Determine the [x, y] coordinate at the center of the cell enclosing the given text.  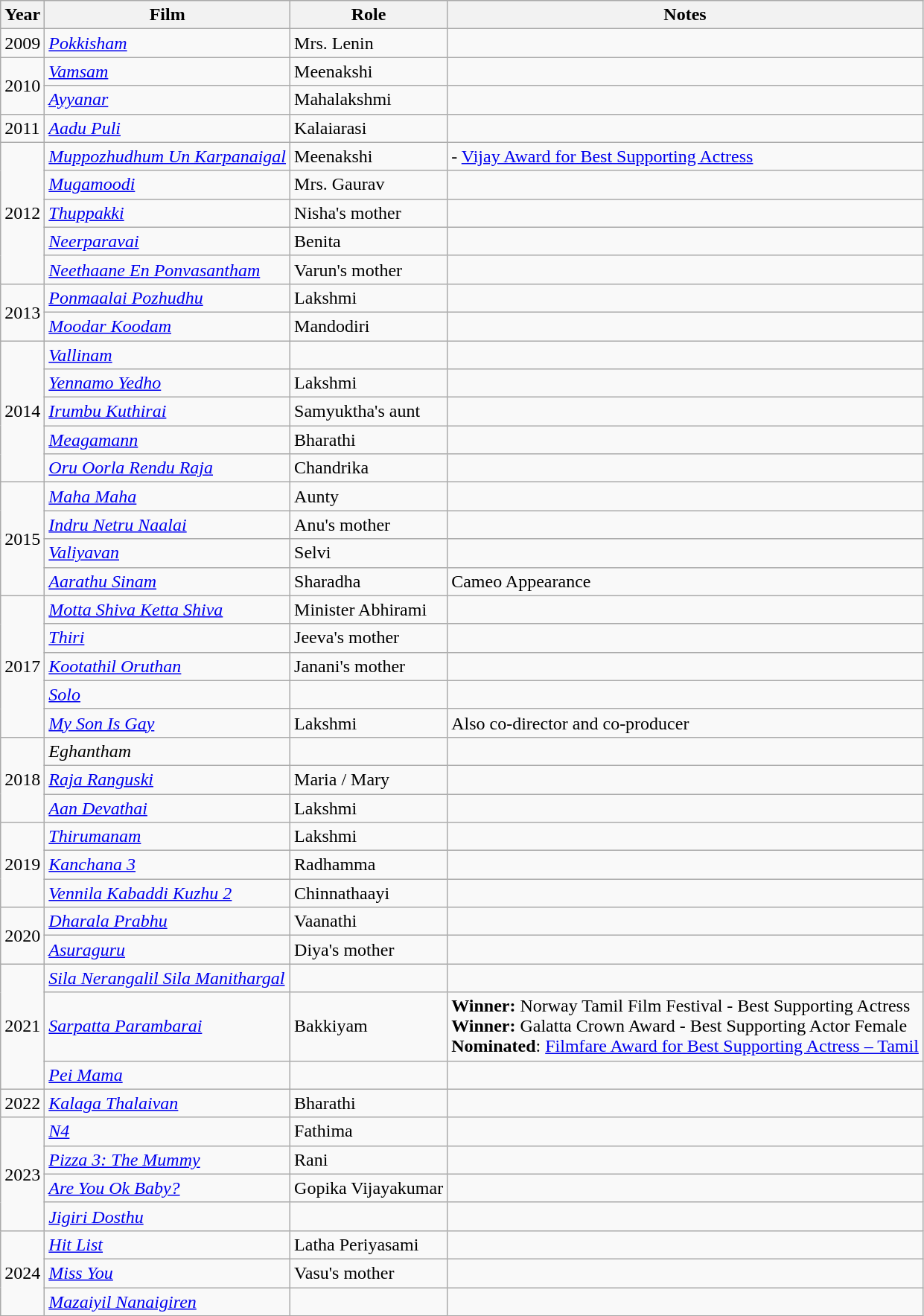
Are You Ok Baby? [168, 1188]
Also co-director and co-producer [685, 723]
2010 [22, 86]
Neerparavai [168, 241]
Gopika Vijayakumar [369, 1188]
Ayyanar [168, 100]
Meagamann [168, 440]
Pei Mama [168, 1075]
Minister Abhirami [369, 610]
2018 [22, 779]
Jigiri Dosthu [168, 1216]
Vasu's mother [369, 1273]
N4 [168, 1131]
2017 [22, 666]
2020 [22, 936]
Vamsam [168, 71]
Year [22, 15]
- Vijay Award for Best Supporting Actress [685, 156]
Selvi [369, 553]
Yennamo Yedho [168, 383]
Oru Oorla Rendu Raja [168, 468]
Vaanathi [369, 921]
2011 [22, 128]
Thirumanam [168, 837]
Mugamoodi [168, 185]
Fathima [369, 1131]
Benita [369, 241]
2021 [22, 1026]
Kalaga Thalaivan [168, 1103]
Film [168, 15]
2019 [22, 865]
Kalaiarasi [369, 128]
Ponmaalai Pozhudhu [168, 298]
My Son Is Gay [168, 723]
Varun's mother [369, 269]
Chandrika [369, 468]
Role [369, 15]
Asuraguru [168, 950]
Mandodiri [369, 326]
Notes [685, 15]
Kootathil Oruthan [168, 666]
Sharadha [369, 581]
Motta Shiva Ketta Shiva [168, 610]
Solo [168, 694]
Nisha's mother [369, 213]
2012 [22, 213]
Diya's mother [369, 950]
Maha Maha [168, 496]
Vennila Kabaddi Kuzhu 2 [168, 893]
Neethaane En Ponvasantham [168, 269]
2023 [22, 1174]
2009 [22, 43]
Kanchana 3 [168, 865]
Hit List [168, 1245]
Mazaiyil Nanaigiren [168, 1302]
Vallinam [168, 355]
Janani's mother [369, 666]
Miss You [168, 1273]
Dharala Prabhu [168, 921]
Indru Netru Naalai [168, 525]
Anu's mother [369, 525]
Maria / Mary [369, 779]
Sila Nerangalil Sila Manithargal [168, 978]
Cameo Appearance [685, 581]
Aunty [369, 496]
Moodar Koodam [168, 326]
Pizza 3: The Mummy [168, 1160]
Bakkiyam [369, 1026]
Aarathu Sinam [168, 581]
Radhamma [369, 865]
Aan Devathai [168, 808]
Thuppakki [168, 213]
Mahalakshmi [369, 100]
Valiyavan [168, 553]
Samyuktha's aunt [369, 412]
Pokkisham [168, 43]
2022 [22, 1103]
Mrs. Lenin [369, 43]
Latha Periyasami [369, 1245]
Aadu Puli [168, 128]
Sarpatta Parambarai [168, 1026]
Muppozhudhum Un Karpanaigal [168, 156]
Irumbu Kuthirai [168, 412]
Thiri [168, 638]
2015 [22, 539]
Chinnathaayi [369, 893]
Eghantham [168, 751]
Jeeva's mother [369, 638]
2024 [22, 1273]
2013 [22, 312]
2014 [22, 412]
Raja Ranguski [168, 779]
Mrs. Gaurav [369, 185]
Rani [369, 1160]
